Locate the cell with the specified text and output its (x, y) center coordinate. 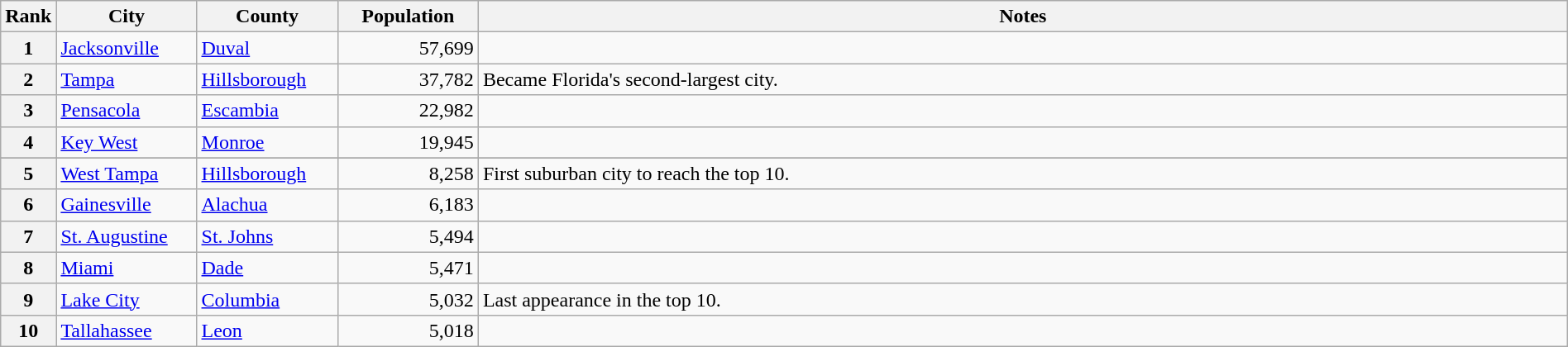
First suburban city to reach the top 10. (1022, 173)
Leon (267, 330)
Alachua (267, 205)
Last appearance in the top 10. (1022, 299)
2 (28, 79)
5,471 (408, 268)
10 (28, 330)
Duval (267, 48)
Columbia (267, 299)
6 (28, 205)
9 (28, 299)
8 (28, 268)
Jacksonville (127, 48)
Notes (1022, 17)
19,945 (408, 142)
Became Florida's second-largest city. (1022, 79)
Escambia (267, 111)
4 (28, 142)
5,494 (408, 236)
Monroe (267, 142)
Tampa (127, 79)
West Tampa (127, 173)
Gainesville (127, 205)
7 (28, 236)
1 (28, 48)
37,782 (408, 79)
5,018 (408, 330)
Tallahassee (127, 330)
8,258 (408, 173)
County (267, 17)
5,032 (408, 299)
Pensacola (127, 111)
Lake City (127, 299)
Dade (267, 268)
6,183 (408, 205)
Population (408, 17)
St. Johns (267, 236)
City (127, 17)
Key West (127, 142)
57,699 (408, 48)
5 (28, 173)
22,982 (408, 111)
St. Augustine (127, 236)
3 (28, 111)
Rank (28, 17)
Miami (127, 268)
